For the text-containing cell, return its midpoint in [X, Y] coordinate format. 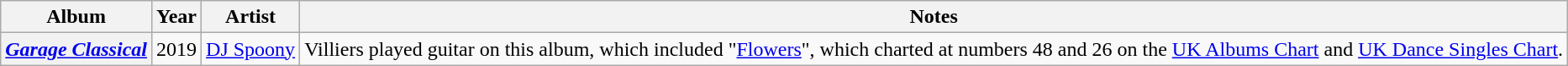
Year [176, 17]
DJ Spoony [250, 49]
Album [76, 17]
Notes [934, 17]
2019 [176, 49]
Villiers played guitar on this album, which included "Flowers", which charted at numbers 48 and 26 on the UK Albums Chart and UK Dance Singles Chart. [934, 49]
Artist [250, 17]
Garage Classical [76, 49]
